Return the [x, y] coordinate for the center point of the cell that contains the specified text.  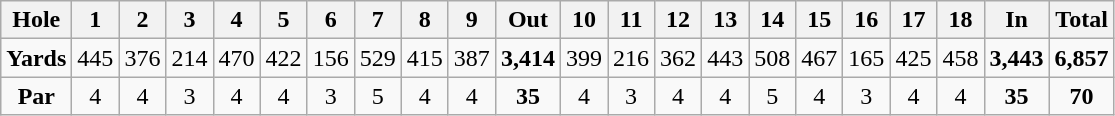
1 [96, 20]
6,857 [1082, 58]
467 [820, 58]
376 [142, 58]
443 [726, 58]
362 [678, 58]
508 [772, 58]
18 [960, 20]
3,443 [1016, 58]
16 [866, 20]
12 [678, 20]
70 [1082, 96]
Hole [36, 20]
Out [528, 20]
In [1016, 20]
470 [236, 58]
11 [632, 20]
165 [866, 58]
14 [772, 20]
445 [96, 58]
399 [584, 58]
422 [284, 58]
425 [914, 58]
15 [820, 20]
17 [914, 20]
9 [472, 20]
Yards [36, 58]
216 [632, 58]
6 [330, 20]
8 [424, 20]
214 [190, 58]
529 [378, 58]
7 [378, 20]
Par [36, 96]
13 [726, 20]
415 [424, 58]
156 [330, 58]
Total [1082, 20]
3,414 [528, 58]
2 [142, 20]
10 [584, 20]
458 [960, 58]
387 [472, 58]
